Search for the cell housing the specified text and yield its (x, y) center coordinate. 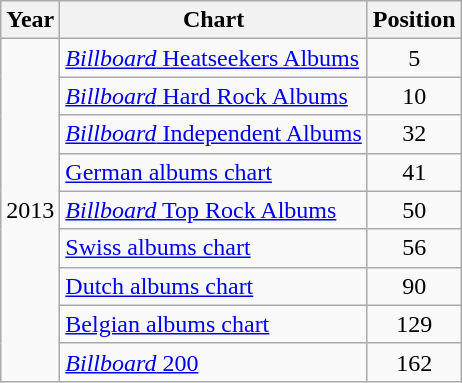
Billboard Heatseekers Albums (214, 58)
Billboard Top Rock Albums (214, 210)
Year (30, 20)
41 (414, 172)
56 (414, 248)
Belgian albums chart (214, 324)
Dutch albums chart (214, 286)
162 (414, 362)
German albums chart (214, 172)
Position (414, 20)
5 (414, 58)
50 (414, 210)
Billboard Independent Albums (214, 134)
Billboard Hard Rock Albums (214, 96)
Billboard 200 (214, 362)
Chart (214, 20)
90 (414, 286)
32 (414, 134)
10 (414, 96)
Swiss albums chart (214, 248)
129 (414, 324)
2013 (30, 210)
